Locate the cell with the specified text and output its (X, Y) center coordinate. 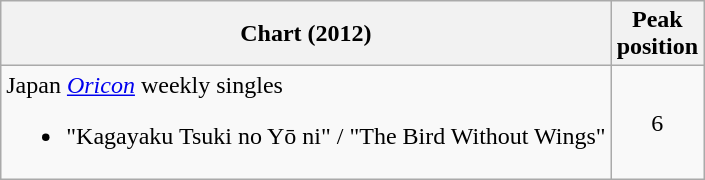
Peakposition (657, 34)
Chart (2012) (306, 34)
6 (657, 122)
Japan Oricon weekly singles"Kagayaku Tsuki no Yō ni" / "The Bird Without Wings" (306, 122)
